Provide the [X, Y] coordinate of the cell's center where the given text is located.  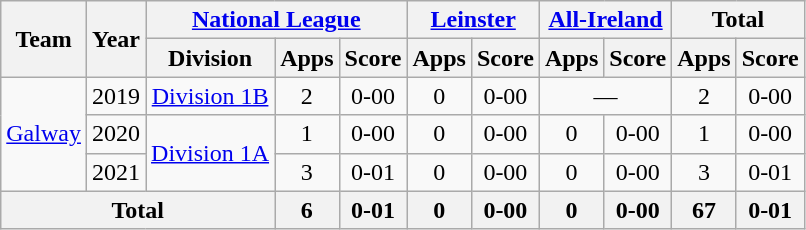
— [605, 96]
Galway [44, 134]
Team [44, 39]
67 [704, 210]
Leinster [473, 20]
2021 [116, 172]
National League [276, 20]
Division 1A [210, 153]
2019 [116, 96]
Division 1B [210, 96]
All-Ireland [605, 20]
Year [116, 39]
2020 [116, 134]
Division [210, 58]
6 [307, 210]
